Detect which cell encompasses the target text, then output its (x, y) center coordinate. 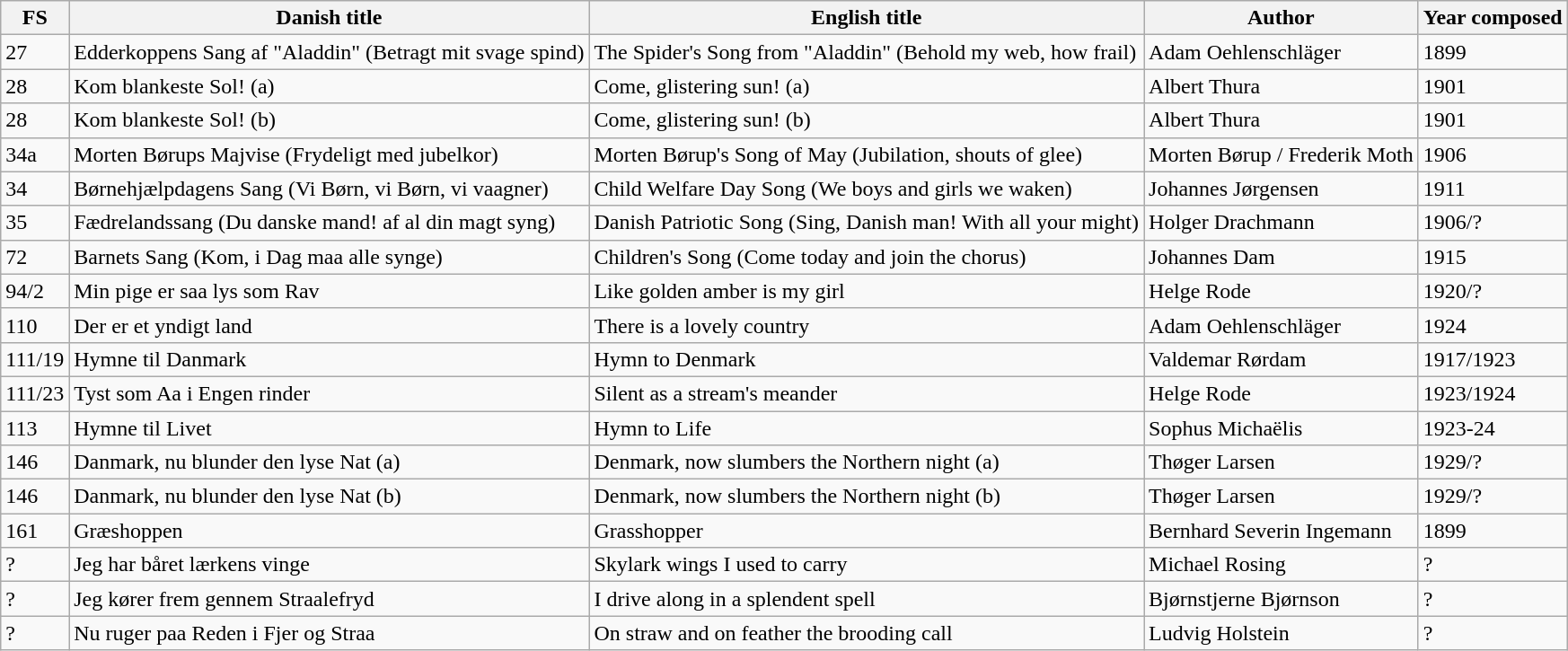
1911 (1493, 189)
Fædrelandssang (Du danske mand! af al din magt syng) (329, 223)
1923/1924 (1493, 393)
Holger Drachmann (1282, 223)
Denmark, now slumbers the Northern night (b) (867, 497)
Like golden amber is my girl (867, 291)
Ludvig Holstein (1282, 633)
Kom blankeste Sol! (b) (329, 120)
Græshoppen (329, 531)
161 (35, 531)
I drive along in a splendent spell (867, 599)
Bernhard Severin Ingemann (1282, 531)
Hymn to Life (867, 428)
English title (867, 18)
Danish Patriotic Song (Sing, Danish man! With all your might) (867, 223)
There is a lovely country (867, 325)
Year composed (1493, 18)
72 (35, 257)
Hymne til Danmark (329, 359)
1915 (1493, 257)
Hymn to Denmark (867, 359)
1906 (1493, 154)
The Spider's Song from "Aladdin" (Behold my web, how frail) (867, 52)
Jeg har båret lærkens vinge (329, 565)
Skylark wings I used to carry (867, 565)
34 (35, 189)
Morten Børup's Song of May (Jubilation, shouts of glee) (867, 154)
Danmark, nu blunder den lyse Nat (a) (329, 462)
Michael Rosing (1282, 565)
Sophus Michaëlis (1282, 428)
35 (35, 223)
Morten Børup / Frederik Moth (1282, 154)
Bjørnstjerne Bjørnson (1282, 599)
27 (35, 52)
94/2 (35, 291)
Come, glistering sun! (b) (867, 120)
113 (35, 428)
FS (35, 18)
Child Welfare Day Song (We boys and girls we waken) (867, 189)
Der er et yndigt land (329, 325)
Grasshopper (867, 531)
Valdemar Rørdam (1282, 359)
Author (1282, 18)
34a (35, 154)
111/19 (35, 359)
On straw and on feather the brooding call (867, 633)
1920/? (1493, 291)
Danish title (329, 18)
Kom blankeste Sol! (a) (329, 86)
Silent as a stream's meander (867, 393)
Hymne til Livet (329, 428)
Johannes Dam (1282, 257)
Morten Børups Majvise (Frydeligt med jubelkor) (329, 154)
111/23 (35, 393)
1917/1923 (1493, 359)
1906/? (1493, 223)
1923-24 (1493, 428)
Nu ruger paa Reden i Fjer og Straa (329, 633)
Children's Song (Come today and join the chorus) (867, 257)
1924 (1493, 325)
Børnehjælpdagens Sang (Vi Børn, vi Børn, vi vaagner) (329, 189)
Come, glistering sun! (a) (867, 86)
Barnets Sang (Kom, i Dag maa alle synge) (329, 257)
Tyst som Aa i Engen rinder (329, 393)
Johannes Jørgensen (1282, 189)
Edderkoppens Sang af "Aladdin" (Betragt mit svage spind) (329, 52)
110 (35, 325)
Danmark, nu blunder den lyse Nat (b) (329, 497)
Jeg kører frem gennem Straalefryd (329, 599)
Denmark, now slumbers the Northern night (a) (867, 462)
Min pige er saa lys som Rav (329, 291)
